Find where the given text appears and provide that cell's center as (x, y) coordinate. 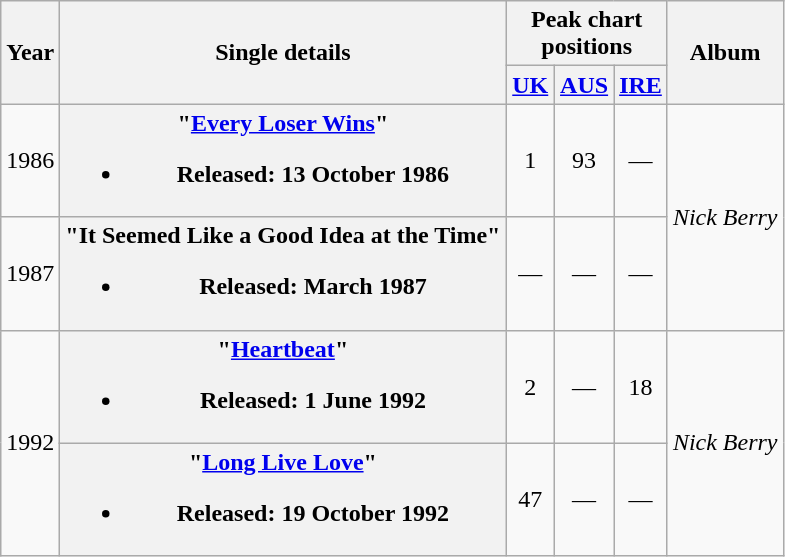
Album (725, 52)
93 (584, 160)
1992 (30, 443)
IRE (641, 85)
1987 (30, 274)
2 (530, 386)
47 (530, 500)
"It Seemed Like a Good Idea at the Time"Released: March 1987 (283, 274)
18 (641, 386)
UK (530, 85)
Single details (283, 52)
1986 (30, 160)
"Heartbeat"Released: 1 June 1992 (283, 386)
1 (530, 160)
AUS (584, 85)
"Long Live Love"Released: 19 October 1992 (283, 500)
Peak chart positions (586, 34)
"Every Loser Wins"Released: 13 October 1986 (283, 160)
Year (30, 52)
